Search for the cell housing the specified text and yield its [X, Y] center coordinate. 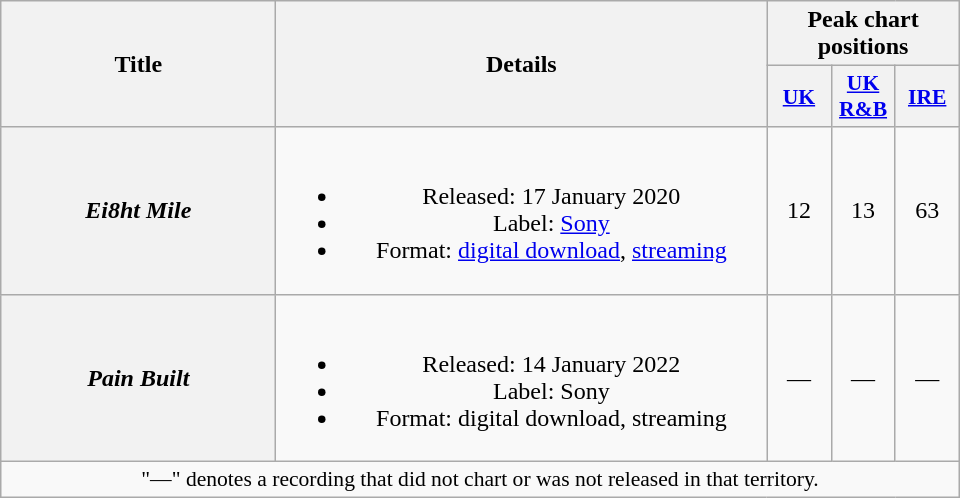
"—" denotes a recording that did not chart or was not released in that territory. [480, 479]
Pain Built [138, 378]
UK [799, 96]
IRE [927, 96]
Details [522, 64]
63 [927, 210]
12 [799, 210]
Title [138, 64]
UK R&B [863, 96]
Peak chart positions [863, 34]
Released: 14 January 2022Label: SonyFormat: digital download, streaming [522, 378]
Released: 17 January 2020Label: SonyFormat: digital download, streaming [522, 210]
Ei8ht Mile [138, 210]
13 [863, 210]
